Pinpoint the cell where the given text exists, returning its (x, y) midpoint coordinate. 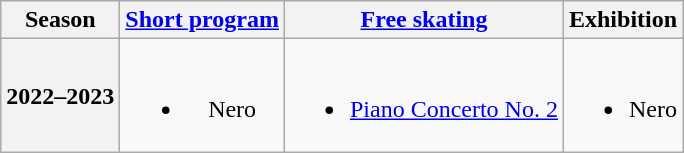
Piano Concerto No. 2 (424, 96)
Exhibition (622, 20)
Short program (202, 20)
Season (60, 20)
Free skating (424, 20)
2022–2023 (60, 96)
